From the cell containing the given text, extract its center point as [x, y] coordinate. 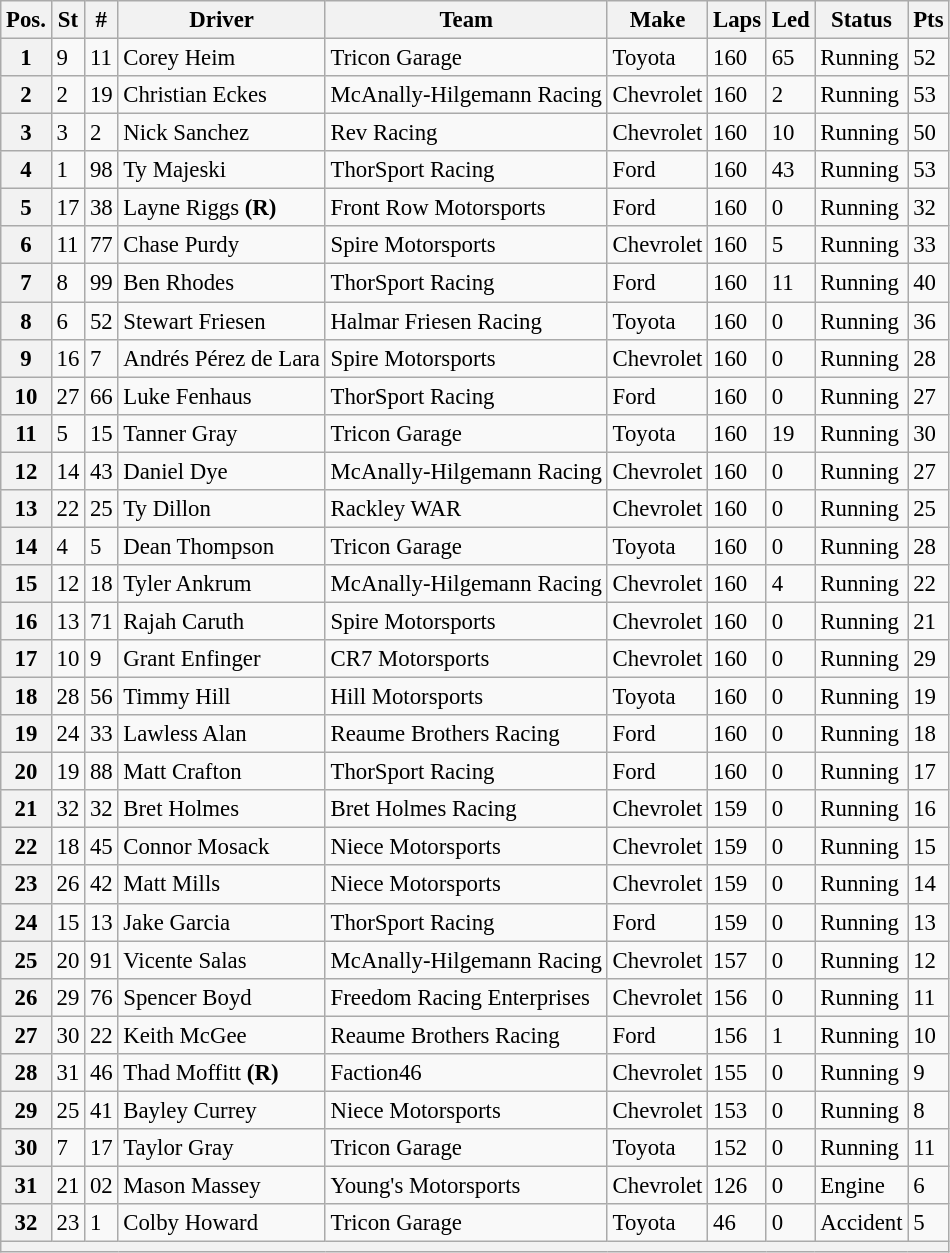
Thad Moffitt (R) [222, 1073]
Rajah Caruth [222, 621]
Make [657, 20]
Laps [738, 20]
CR7 Motorsports [466, 659]
Nick Sanchez [222, 133]
Keith McGee [222, 1035]
Matt Crafton [222, 772]
38 [102, 208]
66 [102, 396]
153 [738, 1110]
Ben Rhodes [222, 283]
Connor Mosack [222, 847]
Stewart Friesen [222, 321]
Ty Majeski [222, 170]
157 [738, 960]
Mason Massey [222, 1185]
42 [102, 885]
Team [466, 20]
St [68, 20]
88 [102, 772]
50 [928, 133]
Daniel Dye [222, 471]
76 [102, 997]
Jake Garcia [222, 922]
45 [102, 847]
Spencer Boyd [222, 997]
41 [102, 1110]
Lawless Alan [222, 734]
40 [928, 283]
Rackley WAR [466, 509]
Engine [862, 1185]
Corey Heim [222, 58]
Faction46 [466, 1073]
Luke Fenhaus [222, 396]
Chase Purdy [222, 245]
Accident [862, 1223]
Halmar Friesen Racing [466, 321]
Pts [928, 20]
Colby Howard [222, 1223]
Hill Motorsports [466, 697]
Matt Mills [222, 885]
Led [790, 20]
Christian Eckes [222, 95]
36 [928, 321]
Bret Holmes [222, 809]
02 [102, 1185]
Status [862, 20]
Front Row Motorsports [466, 208]
Young's Motorsports [466, 1185]
# [102, 20]
Pos. [26, 20]
71 [102, 621]
Ty Dillon [222, 509]
Rev Racing [466, 133]
Vicente Salas [222, 960]
152 [738, 1148]
126 [738, 1185]
Freedom Racing Enterprises [466, 997]
Layne Riggs (R) [222, 208]
Taylor Gray [222, 1148]
Timmy Hill [222, 697]
Tanner Gray [222, 433]
Bayley Currey [222, 1110]
Dean Thompson [222, 546]
Grant Enfinger [222, 659]
Bret Holmes Racing [466, 809]
Tyler Ankrum [222, 584]
98 [102, 170]
99 [102, 283]
Driver [222, 20]
56 [102, 697]
155 [738, 1073]
65 [790, 58]
Andrés Pérez de Lara [222, 358]
77 [102, 245]
91 [102, 960]
